Capture the cell that displays the provided text and extract its (x, y) central coordinate. 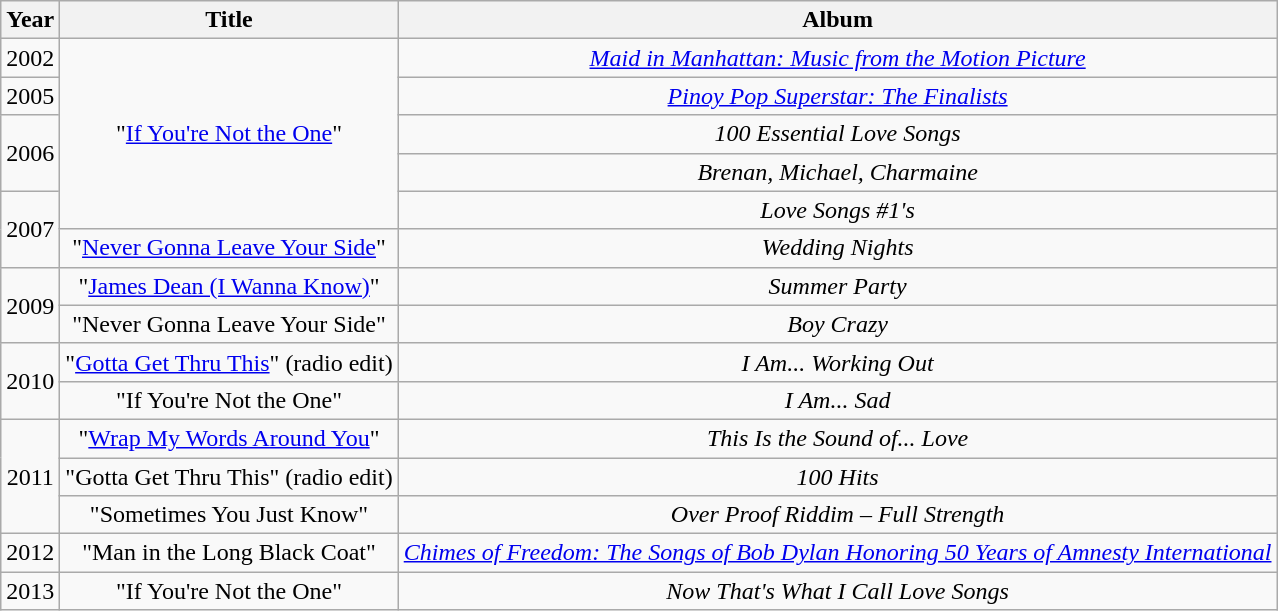
Pinoy Pop Superstar: The Finalists (838, 96)
I Am... Working Out (838, 362)
Maid in Manhattan: Music from the Motion Picture (838, 58)
Boy Crazy (838, 324)
2011 (30, 476)
Over Proof Riddim – Full Strength (838, 515)
2002 (30, 58)
Love Songs #1's (838, 210)
2012 (30, 553)
"Sometimes You Just Know" (229, 515)
Now That's What I Call Love Songs (838, 591)
Year (30, 20)
2005 (30, 96)
2013 (30, 591)
2010 (30, 381)
"James Dean (I Wanna Know)" (229, 286)
"Man in the Long Black Coat" (229, 553)
2009 (30, 305)
2007 (30, 229)
Album (838, 20)
2006 (30, 153)
"Wrap My Words Around You" (229, 438)
This Is the Sound of... Love (838, 438)
I Am... Sad (838, 400)
Title (229, 20)
Chimes of Freedom: The Songs of Bob Dylan Honoring 50 Years of Amnesty International (838, 553)
Summer Party (838, 286)
Brenan, Michael, Charmaine (838, 172)
Wedding Nights (838, 248)
100 Essential Love Songs (838, 134)
100 Hits (838, 477)
